Extract the [x, y] coordinate from the center of the cell holding the provided text.  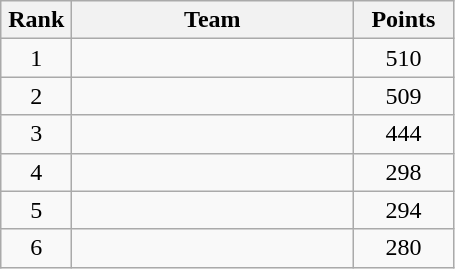
6 [36, 248]
280 [404, 248]
Rank [36, 20]
2 [36, 96]
444 [404, 134]
1 [36, 58]
Team [212, 20]
3 [36, 134]
294 [404, 210]
4 [36, 172]
298 [404, 172]
Points [404, 20]
509 [404, 96]
5 [36, 210]
510 [404, 58]
